Scan for the cell matching the given text and deliver its [x, y] coordinate at center. 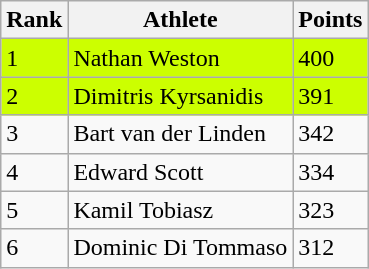
Points [330, 20]
312 [330, 248]
334 [330, 172]
5 [34, 210]
323 [330, 210]
Rank [34, 20]
Nathan Weston [180, 58]
2 [34, 96]
Athlete [180, 20]
Bart van der Linden [180, 134]
391 [330, 96]
4 [34, 172]
400 [330, 58]
Kamil Tobiasz [180, 210]
Dominic Di Tommaso [180, 248]
3 [34, 134]
Edward Scott [180, 172]
1 [34, 58]
Dimitris Kyrsanidis [180, 96]
342 [330, 134]
6 [34, 248]
